Return the [X, Y] coordinate for the center point of the cell that contains the specified text.  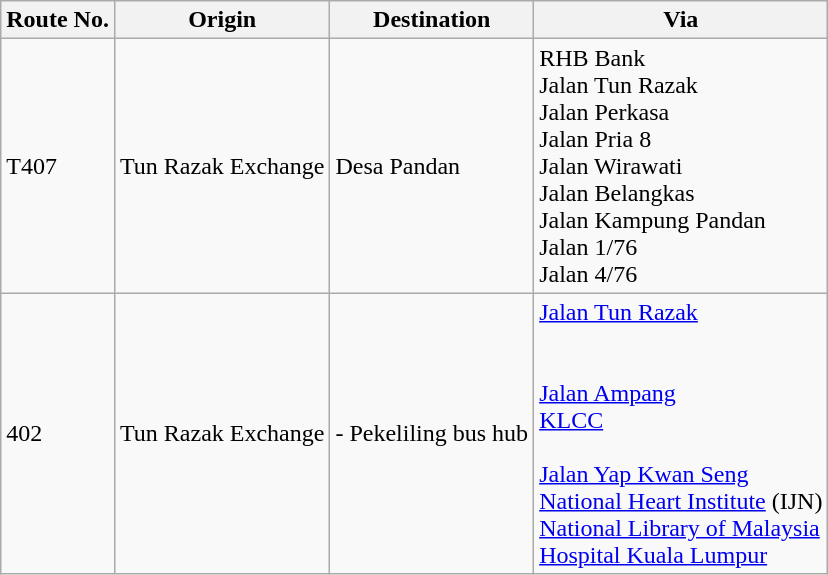
Jalan Tun Razak Jalan AmpangKLCC Jalan Yap Kwan SengNational Heart Institute (IJN)National Library of MalaysiaHospital Kuala Lumpur [681, 434]
- Pekeliling bus hub [432, 434]
Route No. [58, 20]
Destination [432, 20]
T407 [58, 166]
Desa Pandan [432, 166]
402 [58, 434]
RHB BankJalan Tun RazakJalan PerkasaJalan Pria 8Jalan WirawatiJalan BelangkasJalan Kampung PandanJalan 1/76Jalan 4/76 [681, 166]
Via [681, 20]
Origin [222, 20]
